Return [X, Y] of the center of cell containing provided text 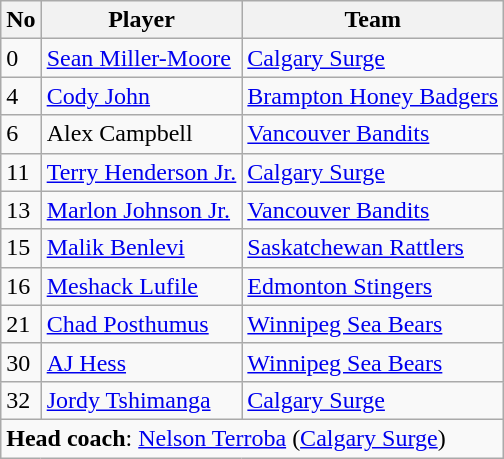
Saskatchewan Rattlers [373, 248]
No [21, 20]
32 [21, 400]
0 [21, 58]
Edmonton Stingers [373, 286]
6 [21, 134]
11 [21, 172]
Chad Posthumus [142, 324]
4 [21, 96]
Team [373, 20]
30 [21, 362]
AJ Hess [142, 362]
Terry Henderson Jr. [142, 172]
Malik Benlevi [142, 248]
Jordy Tshimanga [142, 400]
Head coach: Nelson Terroba (Calgary Surge) [252, 438]
21 [21, 324]
Brampton Honey Badgers [373, 96]
Alex Campbell [142, 134]
13 [21, 210]
15 [21, 248]
Marlon Johnson Jr. [142, 210]
Meshack Lufile [142, 286]
Player [142, 20]
16 [21, 286]
Sean Miller-Moore [142, 58]
Cody John [142, 96]
